Locate the cell with the specified text and output its [x, y] center coordinate. 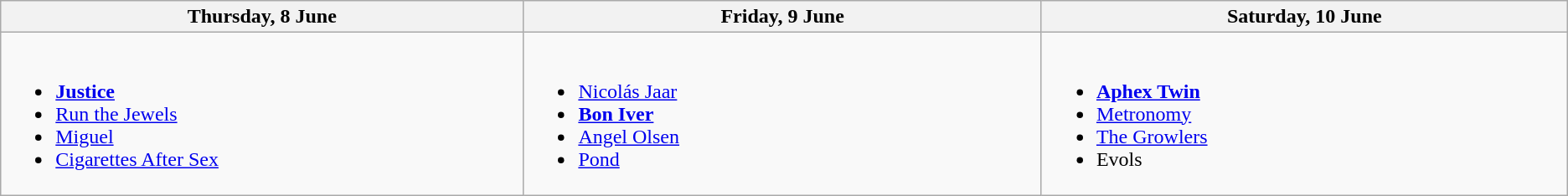
Thursday, 8 June [262, 17]
Saturday, 10 June [1304, 17]
Friday, 9 June [782, 17]
Aphex TwinMetronomyThe GrowlersEvols [1304, 114]
JusticeRun the JewelsMiguelCigarettes After Sex [262, 114]
Nicolás JaarBon IverAngel OlsenPond [782, 114]
